Output the [x, y] coordinate of the center of the cell containing the given text.  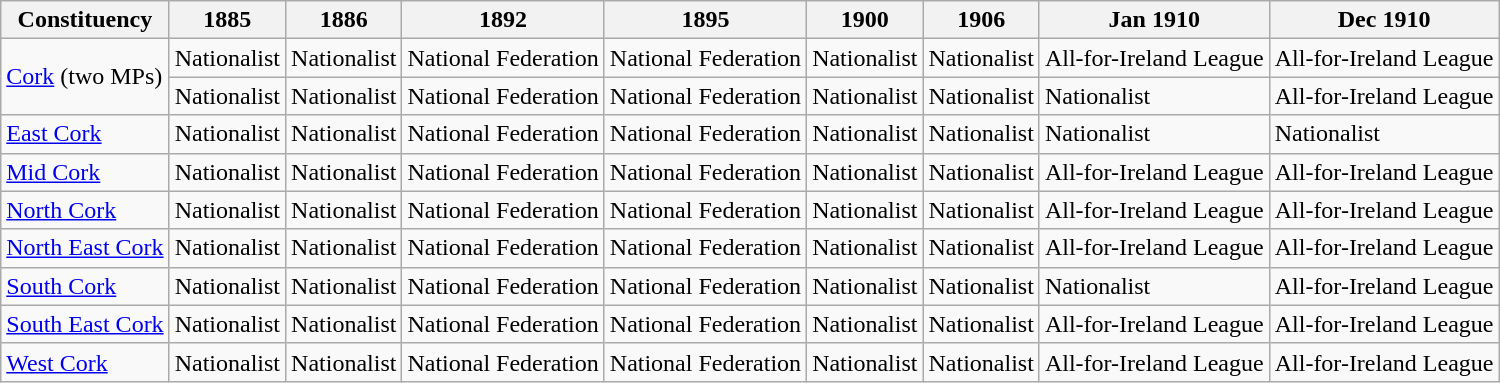
1886 [344, 20]
Constituency [85, 20]
Mid Cork [85, 172]
Dec 1910 [1384, 20]
East Cork [85, 134]
1892 [503, 20]
1900 [865, 20]
South Cork [85, 286]
1895 [705, 20]
1906 [981, 20]
North Cork [85, 210]
West Cork [85, 362]
Cork (two MPs) [85, 77]
South East Cork [85, 324]
North East Cork [85, 248]
1885 [227, 20]
Jan 1910 [1154, 20]
